Locate the cell with the specified text and output its (X, Y) center coordinate. 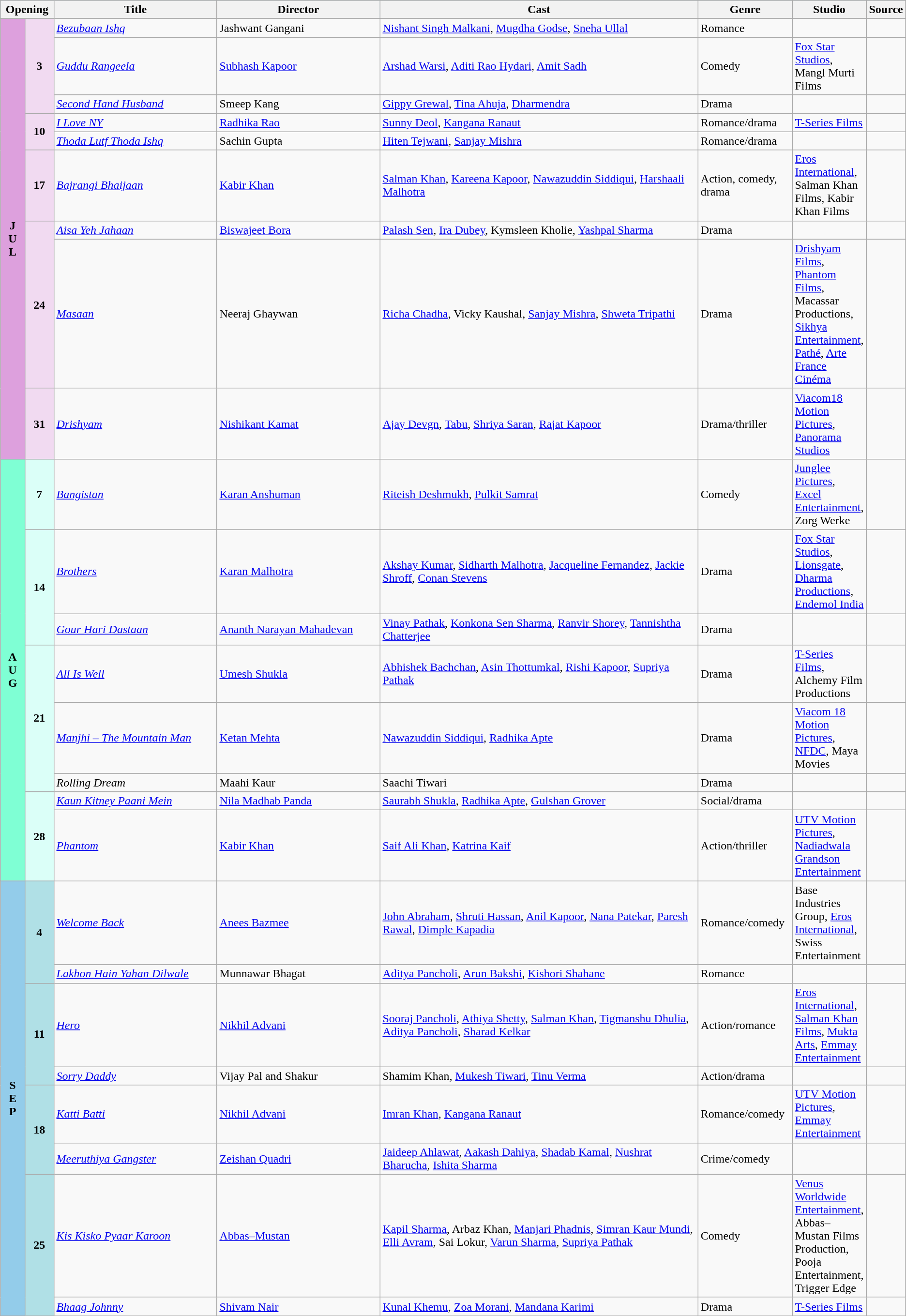
Richa Chadha, Vicky Kaushal, Sanjay Mishra, Shweta Tripathi (539, 314)
Bajrangi Bhaijaan (136, 185)
Phantom (136, 846)
Umesh Shukla (298, 674)
John Abraham, Shruti Hassan, Anil Kapoor, Nana Patekar, Paresh Rawal, Dimple Kapadia (539, 923)
Fox Star Studios, Lionsgate, Dharma Productions, Endemol India (830, 571)
Maahi Kaur (298, 783)
24 (39, 304)
Crime/comedy (745, 1159)
Viacom18 Motion Pictures, Panorama Studios (830, 424)
Guddu Rangeela (136, 66)
Welcome Back (136, 923)
All Is Well (136, 674)
Drama/thriller (745, 424)
Biswajeet Bora (298, 230)
Junglee Pictures, Excel Entertainment, Zorg Werke (830, 494)
Eros International, Salman Khan Films, Kabir Khan Films (830, 185)
Drishyam (136, 424)
Shamim Khan, Mukesh Tiwari, Tinu Verma (539, 1076)
Director (298, 10)
Action, comedy, drama (745, 185)
Ketan Mehta (298, 738)
Ajay Devgn, Tabu, Shriya Saran, Rajat Kapoor (539, 424)
Aditya Pancholi, Arun Bakshi, Kishori Shahane (539, 974)
Sachin Gupta (298, 141)
Action/romance (745, 1025)
Gippy Grewal, Tina Ahuja, Dharmendra (539, 104)
14 (39, 587)
Salman Khan, Kareena Kapoor, Nawazuddin Siddiqui, Harshaali Malhotra (539, 185)
Anees Bazmee (298, 923)
Fox Star Studios, Mangl Murti Films (830, 66)
Katti Batti (136, 1114)
3 (39, 66)
Karan Malhotra (298, 571)
11 (39, 1034)
SEP (13, 1098)
Kaun Kitney Paani Mein (136, 801)
Gour Hari Dastaan (136, 629)
Bangistan (136, 494)
Title (136, 10)
7 (39, 494)
Smeep Kang (298, 104)
Drishyam Films, Phantom Films, Macassar Productions, Sikhya Entertainment, Pathé, Arte France Cinéma (830, 314)
Meeruthiya Gangster (136, 1159)
Rolling Dream (136, 783)
T-Series Films, Alchemy Film Productions (830, 674)
Kunal Khemu, Zoa Morani, Mandana Karimi (539, 1306)
Action/drama (745, 1076)
Masaan (136, 314)
Hiten Tejwani, Sanjay Mishra (539, 141)
Ananth Narayan Mahadevan (298, 629)
28 (39, 836)
I Love NY (136, 122)
Nila Madhab Panda (298, 801)
Abbas–Mustan (298, 1236)
4 (39, 932)
Nishikant Kamat (298, 424)
Opening (27, 10)
Saachi Tiwari (539, 783)
Nishant Singh Malkani, Mugdha Godse, Sneha Ullal (539, 28)
Neeraj Ghaywan (298, 314)
Vinay Pathak, Konkona Sen Sharma, Ranvir Shorey, Tannishtha Chatterjee (539, 629)
Subhash Kapoor (298, 66)
Studio (830, 10)
Munnawar Bhagat (298, 974)
Bezubaan Ishq (136, 28)
UTV Motion Pictures, Emmay Entertainment (830, 1114)
18 (39, 1130)
21 (39, 718)
JUL (13, 239)
AUG (13, 670)
Viacom 18 Motion Pictures, NFDC, Maya Movies (830, 738)
Bhaag Johnny (136, 1306)
Jaideep Ahlawat, Aakash Dahiya, Shadab Kamal, Nushrat Bharucha, Ishita Sharma (539, 1159)
Eros International, Salman Khan Films, Mukta Arts, Emmay Entertainment (830, 1025)
Imran Khan, Kangana Ranaut (539, 1114)
Riteish Deshmukh, Pulkit Samrat (539, 494)
Saif Ali Khan, Katrina Kaif (539, 846)
Arshad Warsi, Aditi Rao Hydari, Amit Sadh (539, 66)
Second Hand Husband (136, 104)
Kapil Sharma, Arbaz Khan, Manjari Phadnis, Simran Kaur Mundi, Elli Avram, Sai Lokur, Varun Sharma, Supriya Pathak (539, 1236)
Brothers (136, 571)
Thoda Lutf Thoda Ishq (136, 141)
Sunny Deol, Kangana Ranaut (539, 122)
25 (39, 1245)
Source (886, 10)
Vijay Pal and Shakur (298, 1076)
10 (39, 132)
Radhika Rao (298, 122)
Nawazuddin Siddiqui, Radhika Apte (539, 738)
Karan Anshuman (298, 494)
Zeishan Quadri (298, 1159)
Genre (745, 10)
Base Industries Group, Eros International, Swiss Entertainment (830, 923)
17 (39, 185)
Aisa Yeh Jahaan (136, 230)
Shivam Nair (298, 1306)
Palash Sen, Ira Dubey, Kymsleen Kholie, Yashpal Sharma (539, 230)
Akshay Kumar, Sidharth Malhotra, Jacqueline Fernandez, Jackie Shroff, Conan Stevens (539, 571)
Abhishek Bachchan, Asin Thottumkal, Rishi Kapoor, Supriya Pathak (539, 674)
Hero (136, 1025)
Manjhi – The Mountain Man (136, 738)
Sorry Daddy (136, 1076)
UTV Motion Pictures, Nadiadwala Grandson Entertainment (830, 846)
31 (39, 424)
Social/drama (745, 801)
Cast (539, 10)
Saurabh Shukla, Radhika Apte, Gulshan Grover (539, 801)
Venus Worldwide Entertainment, Abbas–Mustan Films Production, Pooja Entertainment, Trigger Edge (830, 1236)
Sooraj Pancholi, Athiya Shetty, Salman Khan, Tigmanshu Dhulia, Aditya Pancholi, Sharad Kelkar (539, 1025)
Kis Kisko Pyaar Karoon (136, 1236)
Action/thriller (745, 846)
Lakhon Hain Yahan Dilwale (136, 974)
Jashwant Gangani (298, 28)
